Identify which cell holds the provided text, then report its [X, Y] central coordinate. 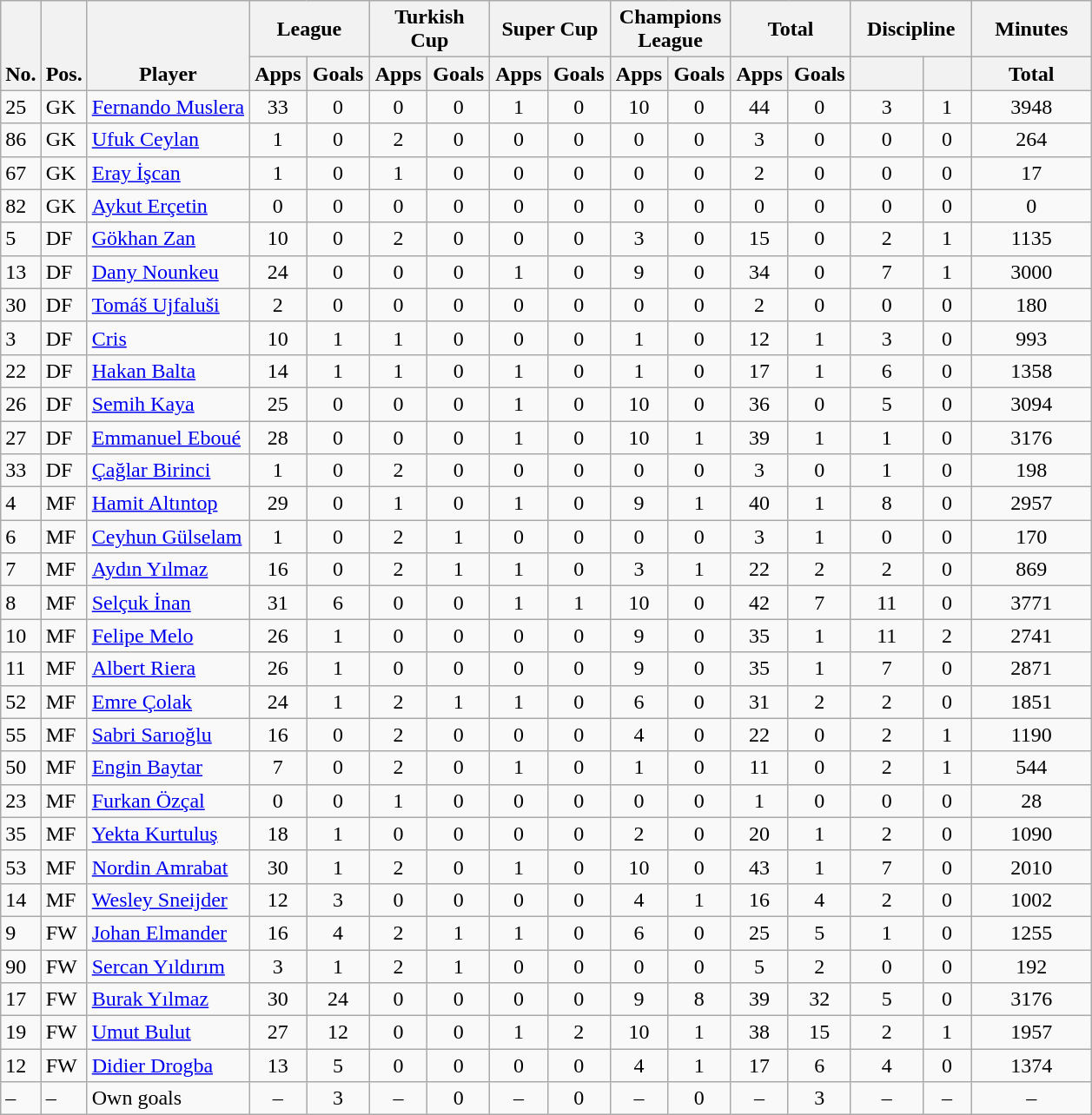
Semih Kaya [168, 404]
198 [1032, 471]
42 [759, 603]
1358 [1032, 371]
1190 [1032, 735]
264 [1032, 140]
2957 [1032, 504]
1851 [1032, 702]
52 [21, 702]
Wesley Sneijder [168, 900]
19 [21, 1033]
Ufuk Ceylan [168, 140]
Felipe Melo [168, 636]
Eray İşcan [168, 173]
Tomáš Ujfaluši [168, 305]
90 [21, 967]
Emre Çolak [168, 702]
Engin Baytar [168, 768]
Aydın Yılmaz [168, 570]
3094 [1032, 404]
Fernando Muslera [168, 107]
50 [21, 768]
86 [21, 140]
44 [759, 107]
Hakan Balta [168, 371]
Super Cup [551, 30]
993 [1032, 338]
League [309, 30]
170 [1032, 537]
43 [759, 867]
32 [819, 1000]
1374 [1032, 1066]
2010 [1032, 867]
Own goals [168, 1099]
1957 [1032, 1033]
Player [168, 45]
Cris [168, 338]
Turkish Cup [429, 30]
544 [1032, 768]
38 [759, 1033]
82 [21, 206]
Nordin Amrabat [168, 867]
Çağlar Birinci [168, 471]
1090 [1032, 834]
36 [759, 404]
Discipline [910, 30]
2871 [1032, 669]
2741 [1032, 636]
Furkan Özçal [168, 801]
Selçuk İnan [168, 603]
67 [21, 173]
55 [21, 735]
40 [759, 504]
Ceyhun Gülselam [168, 537]
Albert Riera [168, 669]
34 [759, 272]
3771 [1032, 603]
180 [1032, 305]
Umut Bulut [168, 1033]
Pos. [64, 45]
Burak Yılmaz [168, 1000]
Emmanuel Eboué [168, 437]
20 [759, 834]
3948 [1032, 107]
869 [1032, 570]
Sabri Sarıoğlu [168, 735]
23 [21, 801]
Champions League [671, 30]
Yekta Kurtuluş [168, 834]
3000 [1032, 272]
53 [21, 867]
No. [21, 45]
Didier Drogba [168, 1066]
18 [278, 834]
Aykut Erçetin [168, 206]
Hamit Altıntop [168, 504]
Dany Nounkeu [168, 272]
1002 [1032, 900]
29 [278, 504]
Johan Elmander [168, 933]
Minutes [1032, 30]
1135 [1032, 239]
192 [1032, 967]
Sercan Yıldırım [168, 967]
Gökhan Zan [168, 239]
1255 [1032, 933]
